Provide the [X, Y] coordinate of the cell's center where the given text is located.  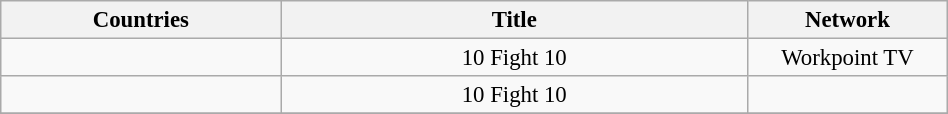
Title [514, 20]
Workpoint TV [848, 58]
Network [848, 20]
Countries [141, 20]
